Provide the (x, y) coordinate of the cell's center where the given text is located.  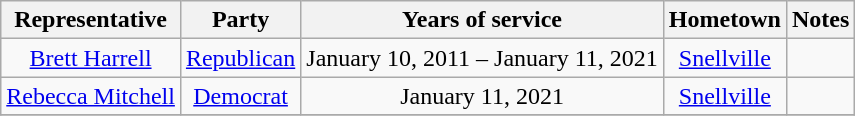
Notes (820, 20)
Years of service (482, 20)
Party (240, 20)
Hometown (724, 20)
Representative (91, 20)
January 10, 2011 – January 11, 2021 (482, 58)
Democrat (240, 96)
Brett Harrell (91, 58)
Rebecca Mitchell (91, 96)
Republican (240, 58)
January 11, 2021 (482, 96)
